Determine the [X, Y] coordinate at the center of the cell enclosing the given text.  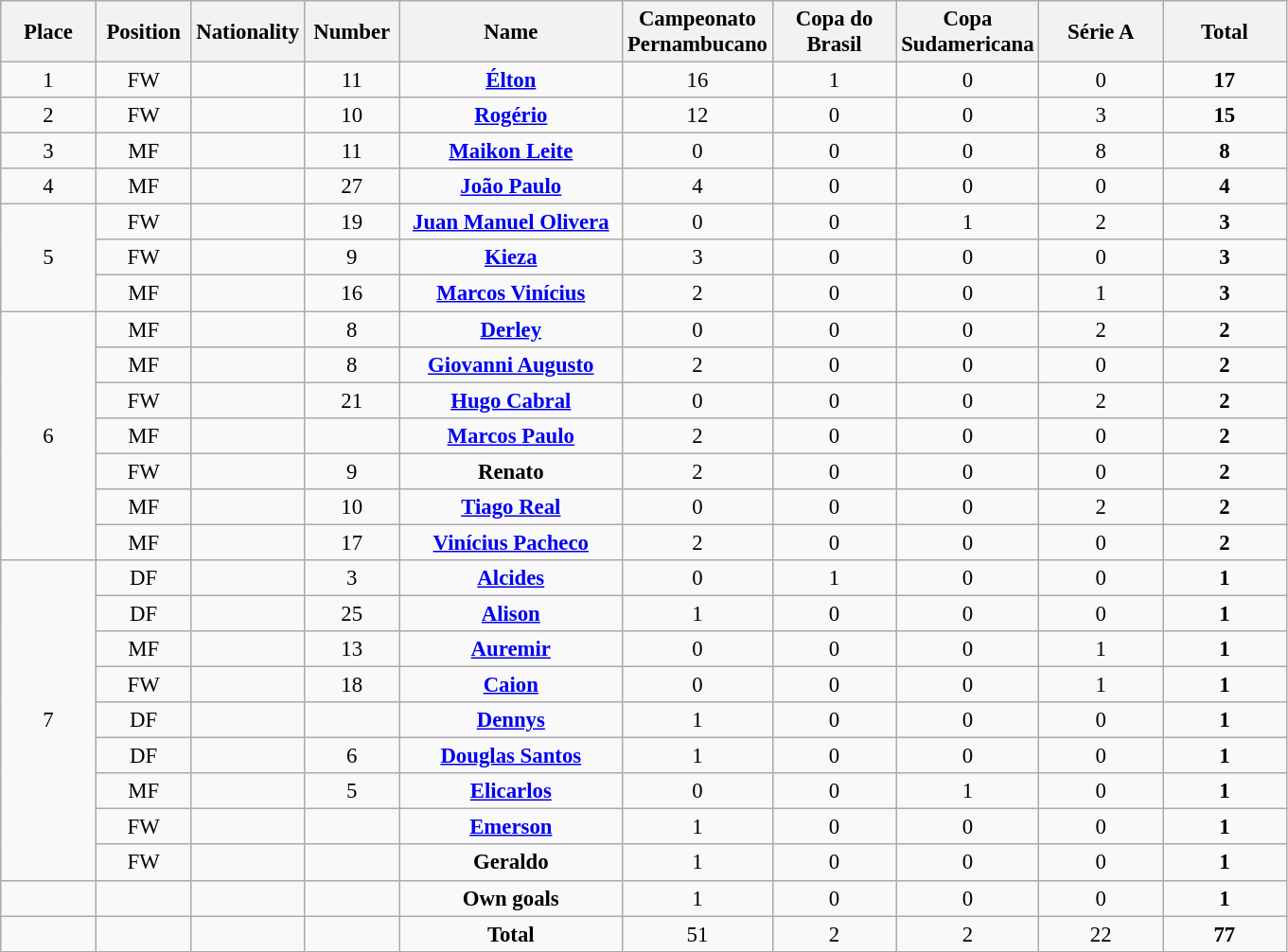
12 [698, 115]
Name [511, 32]
Marcos Vinícius [511, 293]
João Paulo [511, 186]
18 [352, 685]
Alcides [511, 578]
Rogério [511, 115]
Marcos Paulo [511, 435]
77 [1225, 934]
Emerson [511, 827]
Own goals [511, 898]
Nationality [248, 32]
Alison [511, 613]
Dennys [511, 720]
Campeonato Pernambucano [698, 32]
7 [49, 720]
Giovanni Augusto [511, 364]
Hugo Cabral [511, 400]
Douglas Santos [511, 756]
Vinícius Pacheco [511, 542]
Place [49, 32]
Série A [1102, 32]
Renato [511, 471]
27 [352, 186]
51 [698, 934]
Auremir [511, 649]
13 [352, 649]
25 [352, 613]
21 [352, 400]
Derley [511, 329]
Position [144, 32]
Juan Manuel Olivera [511, 222]
Caion [511, 685]
Kieza [511, 258]
Élton [511, 80]
Geraldo [511, 863]
19 [352, 222]
Number [352, 32]
22 [1102, 934]
Elicarlos [511, 791]
Tiago Real [511, 507]
15 [1225, 115]
Maikon Leite [511, 151]
Copa do Brasil [835, 32]
Copa Sudamericana [967, 32]
